For the text-containing cell, return its midpoint in [x, y] coordinate format. 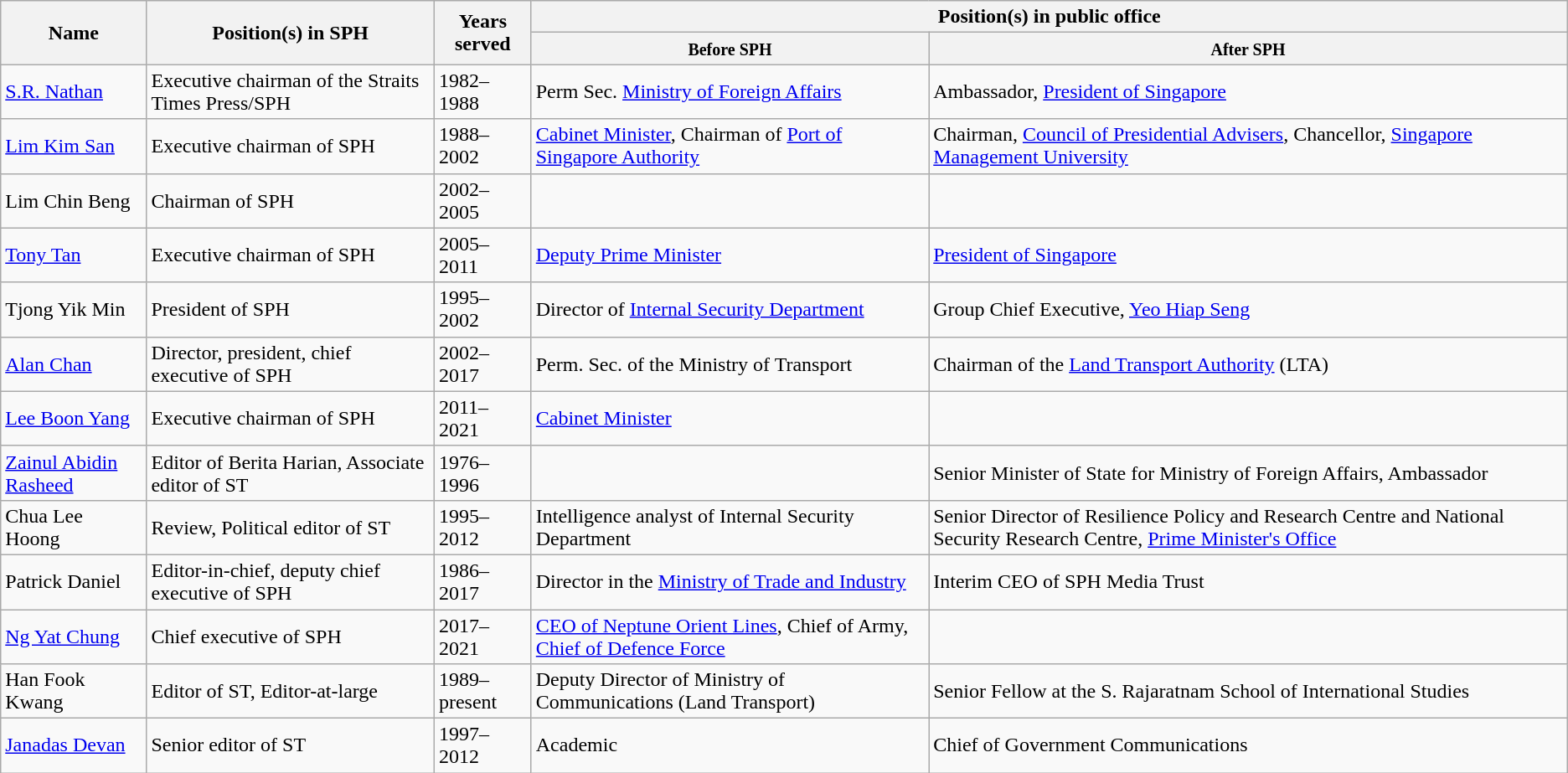
2002–2017 [482, 363]
Academic [730, 745]
Senior editor of ST [291, 745]
Position(s) in SPH [291, 33]
Alan Chan [74, 363]
1982–1988 [482, 92]
2011–2021 [482, 419]
President of SPH [291, 310]
Patrick Daniel [74, 581]
Director in the Ministry of Trade and Industry [730, 581]
Chairman of SPH [291, 201]
Editor-in-chief, deputy chief executive of SPH [291, 581]
Before SPH [730, 49]
Lee Boon Yang [74, 419]
Years served [482, 33]
Cabinet Minister, Chairman of Port of Singapore Authority [730, 146]
Executive chairman of the Straits Times Press/SPH [291, 92]
Intelligence analyst of Internal Security Department [730, 528]
Janadas Devan [74, 745]
2005–2011 [482, 255]
Senior Fellow at the S. Rajaratnam School of International Studies [1248, 692]
Chairman, Council of Presidential Advisers, Chancellor, Singapore Management University [1248, 146]
Perm. Sec. of the Ministry of Transport [730, 363]
S.R. Nathan [74, 92]
Senior Director of Resilience Policy and Research Centre and National Security Research Centre, Prime Minister's Office [1248, 528]
Review, Political editor of ST [291, 528]
CEO of Neptune Orient Lines, Chief of Army, Chief of Defence Force [730, 636]
Chief of Government Communications [1248, 745]
1988–2002 [482, 146]
Zainul Abidin Rasheed [74, 472]
1997–2012 [482, 745]
Cabinet Minister [730, 419]
Director of Internal Security Department [730, 310]
Chua Lee Hoong [74, 528]
Tony Tan [74, 255]
Position(s) in public office [1049, 17]
Editor of ST, Editor-at-large [291, 692]
Han Fook Kwang [74, 692]
Interim CEO of SPH Media Trust [1248, 581]
Tjong Yik Min [74, 310]
Lim Chin Beng [74, 201]
1976–1996 [482, 472]
2017–2021 [482, 636]
Ambassador, President of Singapore [1248, 92]
Perm Sec. Ministry of Foreign Affairs [730, 92]
After SPH [1248, 49]
1995–2002 [482, 310]
Group Chief Executive, Yeo Hiap Seng [1248, 310]
Chairman of the Land Transport Authority (LTA) [1248, 363]
Chief executive of SPH [291, 636]
1989–present [482, 692]
Ng Yat Chung [74, 636]
Name [74, 33]
Deputy Director of Ministry of Communications (Land Transport) [730, 692]
President of Singapore [1248, 255]
1995–2012 [482, 528]
2002–2005 [482, 201]
Deputy Prime Minister [730, 255]
Senior Minister of State for Ministry of Foreign Affairs, Ambassador [1248, 472]
Director, president, chief executive of SPH [291, 363]
Lim Kim San [74, 146]
Editor of Berita Harian, Associate editor of ST [291, 472]
1986–2017 [482, 581]
